For the text-containing cell, return its midpoint in [X, Y] coordinate format. 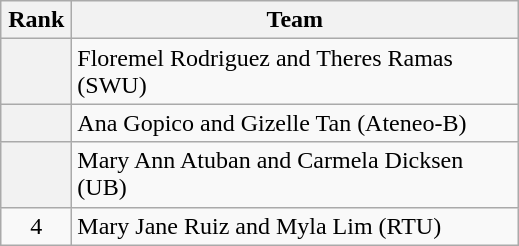
4 [36, 226]
Team [295, 20]
Rank [36, 20]
Ana Gopico and Gizelle Tan (Ateneo-B) [295, 123]
Mary Ann Atuban and Carmela Dicksen (UB) [295, 174]
Floremel Rodriguez and Theres Ramas (SWU) [295, 72]
Mary Jane Ruiz and Myla Lim (RTU) [295, 226]
